Detect which cell encompasses the target text, then output its (x, y) center coordinate. 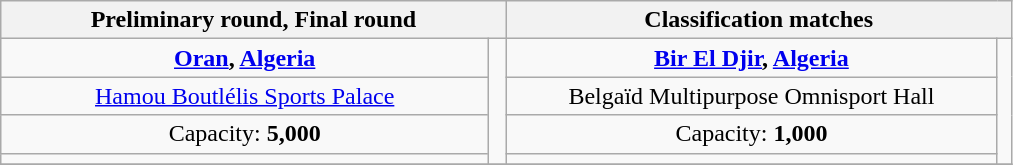
Preliminary round, Final round (254, 20)
Classification matches (758, 20)
Bir El Djir, Algeria (752, 58)
Oran, Algeria (245, 58)
Capacity: 1,000 (752, 134)
Capacity: 5,000 (245, 134)
Hamou Boutlélis Sports Palace (245, 96)
Belgaïd Multipurpose Omnisport Hall (752, 96)
